Search for the cell housing the specified text and yield its [x, y] center coordinate. 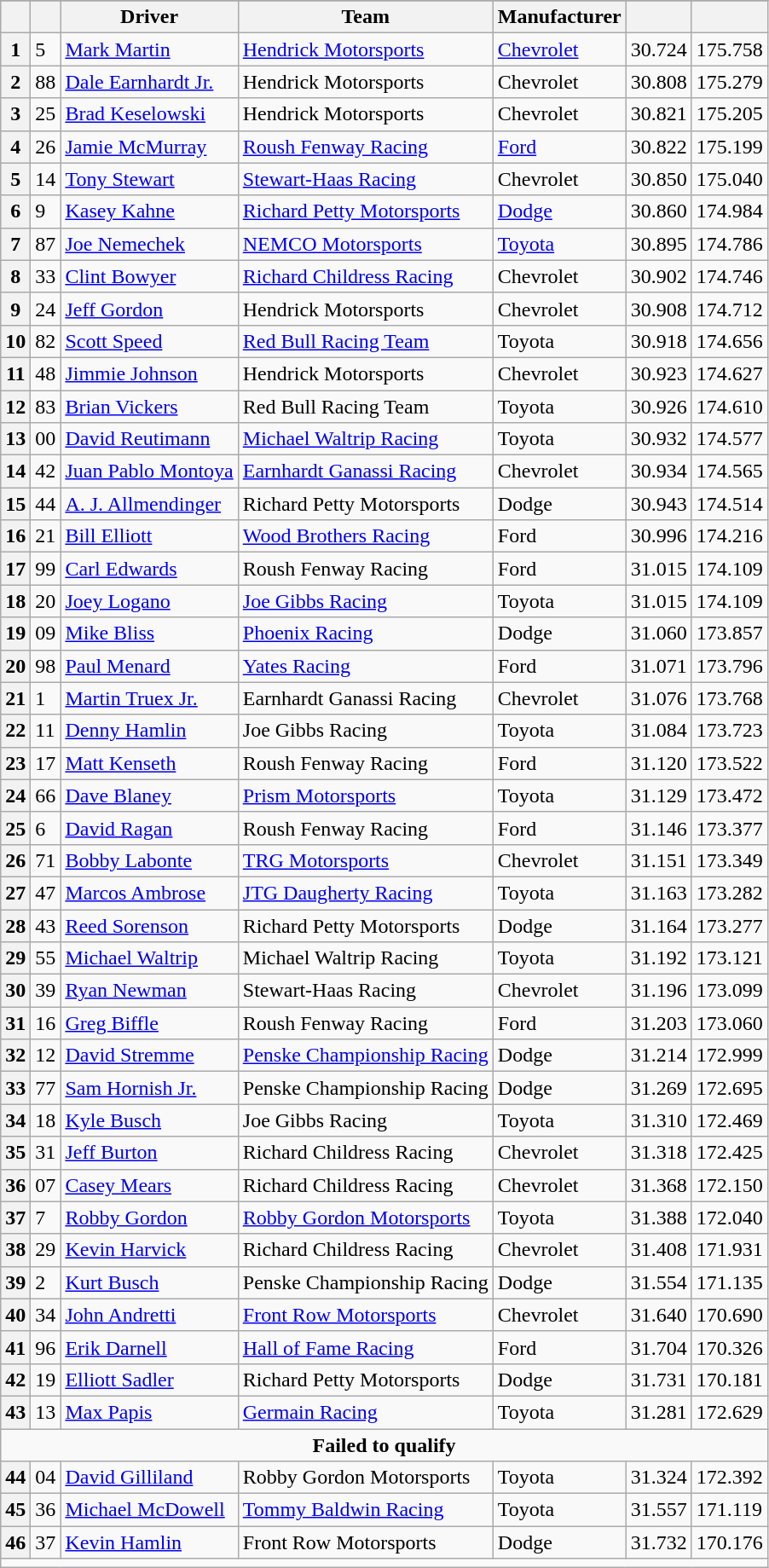
31.214 [658, 1056]
31.196 [658, 991]
Hall of Fame Racing [365, 1347]
30.902 [658, 276]
David Ragan [149, 828]
Elliott Sadler [149, 1380]
31.554 [658, 1282]
Yates Racing [365, 666]
174.610 [730, 407]
Brian Vickers [149, 407]
175.205 [730, 114]
David Gilliland [149, 1478]
Wood Brothers Racing [365, 536]
171.931 [730, 1250]
Dave Blaney [149, 796]
Mike Bliss [149, 634]
175.199 [730, 147]
175.040 [730, 179]
Robby Gordon [149, 1218]
174.786 [730, 244]
31.163 [658, 893]
27 [15, 893]
174.514 [730, 504]
30.821 [658, 114]
31.146 [658, 828]
98 [46, 666]
172.695 [730, 1088]
46 [15, 1542]
Mark Martin [149, 49]
Dale Earnhardt Jr. [149, 82]
172.040 [730, 1218]
Reed Sorenson [149, 925]
99 [46, 569]
30.996 [658, 536]
Erik Darnell [149, 1347]
Joey Logano [149, 601]
172.150 [730, 1185]
Kurt Busch [149, 1282]
31.557 [658, 1510]
Phoenix Racing [365, 634]
Brad Keselowski [149, 114]
30.895 [658, 244]
22 [15, 731]
Driver [149, 17]
40 [15, 1315]
170.181 [730, 1380]
173.277 [730, 925]
47 [46, 893]
Michael McDowell [149, 1510]
30 [15, 991]
31.281 [658, 1412]
55 [46, 958]
30.822 [658, 147]
30.850 [658, 179]
175.758 [730, 49]
30.943 [658, 504]
31.324 [658, 1478]
31.071 [658, 666]
31.203 [658, 1023]
30.860 [658, 211]
31.164 [658, 925]
David Stremme [149, 1056]
31.084 [658, 731]
31.060 [658, 634]
Casey Mears [149, 1185]
Sam Hornish Jr. [149, 1088]
Team [365, 17]
31.704 [658, 1347]
3 [15, 114]
Kasey Kahne [149, 211]
30.908 [658, 309]
173.472 [730, 796]
30.934 [658, 472]
31.120 [658, 763]
Manufacturer [559, 17]
173.857 [730, 634]
173.282 [730, 893]
170.690 [730, 1315]
82 [46, 341]
Kevin Hamlin [149, 1542]
30.926 [658, 407]
174.656 [730, 341]
Bill Elliott [149, 536]
170.326 [730, 1347]
32 [15, 1056]
31.269 [658, 1088]
Tommy Baldwin Racing [365, 1510]
96 [46, 1347]
Martin Truex Jr. [149, 698]
JTG Daugherty Racing [365, 893]
31.192 [658, 958]
8 [15, 276]
172.469 [730, 1120]
Max Papis [149, 1412]
31.076 [658, 698]
Jamie McMurray [149, 147]
Greg Biffle [149, 1023]
175.279 [730, 82]
Clint Bowyer [149, 276]
Bobby Labonte [149, 860]
Ryan Newman [149, 991]
66 [46, 796]
15 [15, 504]
Michael Waltrip [149, 958]
173.768 [730, 698]
35 [15, 1153]
Juan Pablo Montoya [149, 472]
Scott Speed [149, 341]
173.522 [730, 763]
31.408 [658, 1250]
174.746 [730, 276]
Jeff Burton [149, 1153]
04 [46, 1478]
87 [46, 244]
174.216 [730, 536]
Matt Kenseth [149, 763]
174.577 [730, 439]
David Reutimann [149, 439]
Marcos Ambrose [149, 893]
Tony Stewart [149, 179]
10 [15, 341]
172.425 [730, 1153]
30.808 [658, 82]
Carl Edwards [149, 569]
173.099 [730, 991]
77 [46, 1088]
172.392 [730, 1478]
30.923 [658, 373]
174.712 [730, 309]
Jimmie Johnson [149, 373]
174.984 [730, 211]
31.318 [658, 1153]
31.388 [658, 1218]
173.377 [730, 828]
Paul Menard [149, 666]
Jeff Gordon [149, 309]
07 [46, 1185]
NEMCO Motorsports [365, 244]
30.918 [658, 341]
173.796 [730, 666]
Failed to qualify [384, 1445]
4 [15, 147]
48 [46, 373]
173.121 [730, 958]
45 [15, 1510]
171.135 [730, 1282]
TRG Motorsports [365, 860]
173.723 [730, 731]
Denny Hamlin [149, 731]
171.119 [730, 1510]
Kyle Busch [149, 1120]
31.368 [658, 1185]
Prism Motorsports [365, 796]
Joe Nemechek [149, 244]
41 [15, 1347]
00 [46, 439]
172.999 [730, 1056]
31.129 [658, 796]
172.629 [730, 1412]
173.060 [730, 1023]
31.731 [658, 1380]
Kevin Harvick [149, 1250]
88 [46, 82]
30.724 [658, 49]
31.310 [658, 1120]
31.732 [658, 1542]
A. J. Allmendinger [149, 504]
31.640 [658, 1315]
38 [15, 1250]
83 [46, 407]
23 [15, 763]
173.349 [730, 860]
174.565 [730, 472]
30.932 [658, 439]
31.151 [658, 860]
174.627 [730, 373]
09 [46, 634]
71 [46, 860]
170.176 [730, 1542]
John Andretti [149, 1315]
Germain Racing [365, 1412]
28 [15, 925]
